Scan for the cell matching the given text and deliver its (X, Y) coordinate at center. 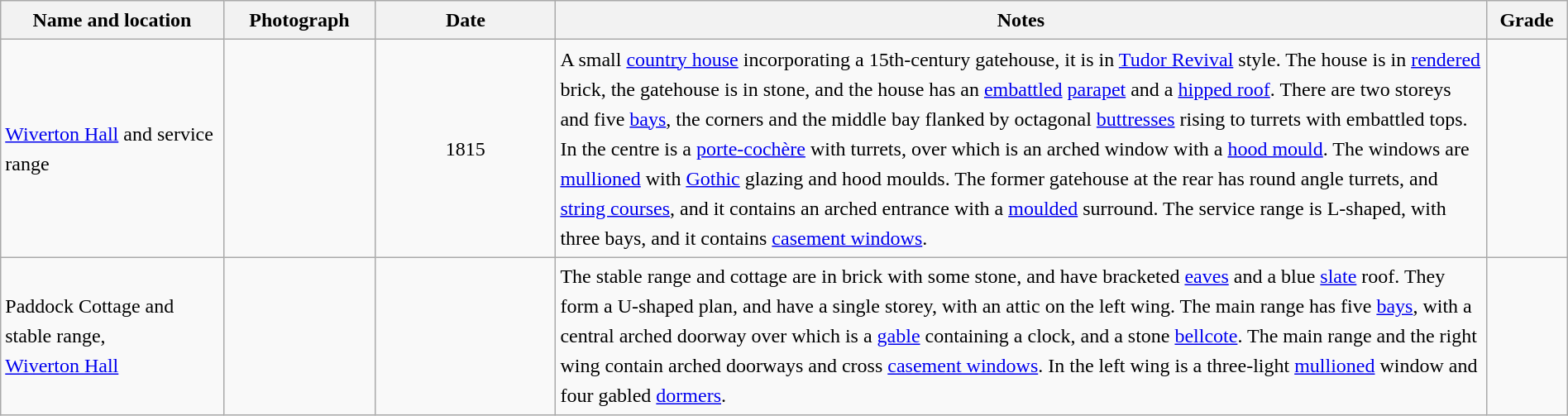
Grade (1527, 20)
Photograph (299, 20)
Paddock Cottage and stable range,Wiverton Hall (112, 336)
Notes (1021, 20)
Date (466, 20)
Wiverton Hall and service range (112, 149)
1815 (466, 149)
Name and location (112, 20)
